Scan for the cell matching the given text and deliver its [X, Y] coordinate at center. 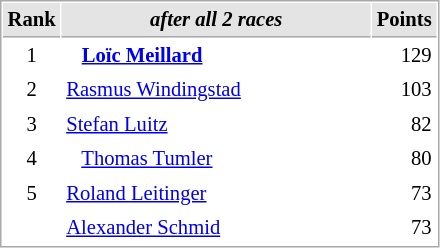
1 [32, 56]
Loïc Meillard [216, 56]
Roland Leitinger [216, 194]
129 [404, 56]
Rank [32, 20]
2 [32, 90]
5 [32, 194]
Rasmus Windingstad [216, 90]
Points [404, 20]
after all 2 races [216, 20]
Alexander Schmid [216, 228]
103 [404, 90]
82 [404, 124]
3 [32, 124]
Thomas Tumler [216, 158]
Stefan Luitz [216, 124]
4 [32, 158]
80 [404, 158]
